Find where the given text appears and provide that cell's center as (x, y) coordinate. 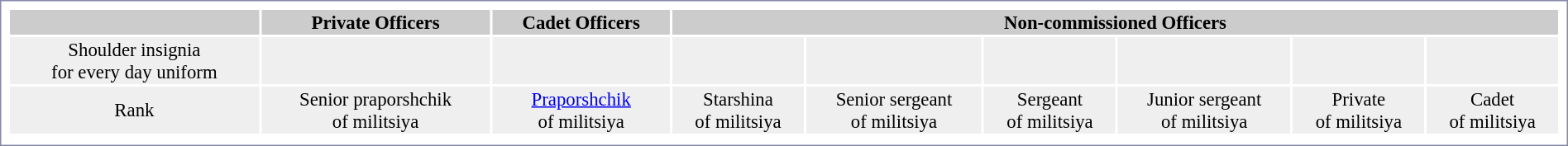
Privateof militsiya (1358, 111)
Private Officers (375, 22)
Cadetof militsiya (1492, 111)
Shoulder insigniafor every day uniform (134, 61)
Sergeantof militsiya (1050, 111)
Starshinaof militsiya (738, 111)
Senior praporshchikof militsiya (375, 111)
Praporshchikof militsiya (581, 111)
Cadet Officers (581, 22)
Non-commissioned Officers (1115, 22)
Senior sergeantof militsiya (894, 111)
Rank (134, 111)
Junior sergeantof militsiya (1204, 111)
